Capture the cell that displays the provided text and extract its (x, y) central coordinate. 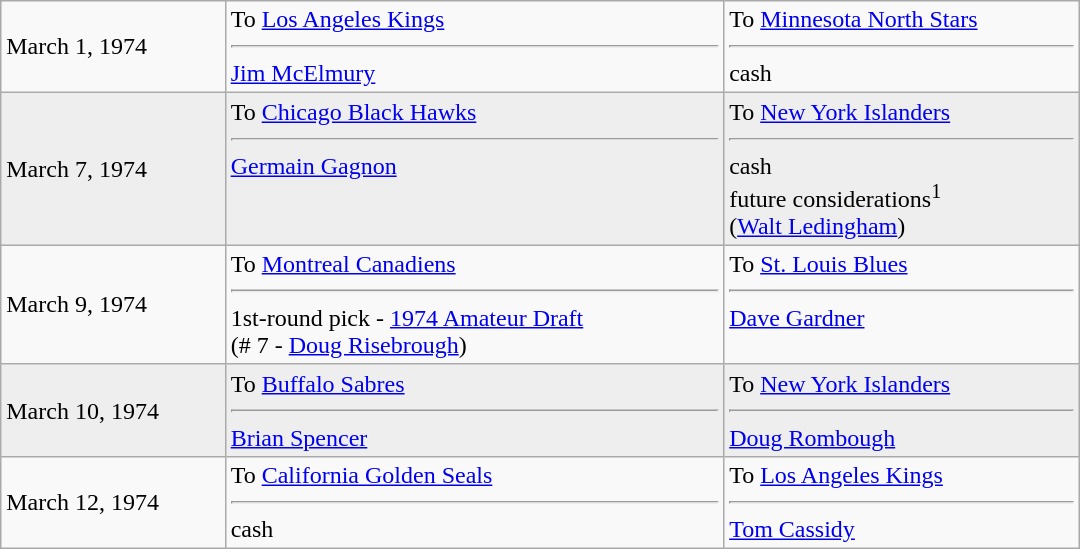
March 10, 1974 (113, 410)
To St. Louis BluesDave Gardner (902, 304)
To New York IslandersDoug Rombough (902, 410)
To New York Islanderscashfuture considerations1(Walt Ledingham) (902, 170)
March 9, 1974 (113, 304)
To California Golden Sealscash (474, 502)
To Los Angeles KingsJim McElmury (474, 47)
March 1, 1974 (113, 47)
March 7, 1974 (113, 170)
To Chicago Black HawksGermain Gagnon (474, 170)
To Los Angeles KingsTom Cassidy (902, 502)
March 12, 1974 (113, 502)
To Buffalo SabresBrian Spencer (474, 410)
To Montreal Canadiens1st-round pick - 1974 Amateur Draft(# 7 - Doug Risebrough) (474, 304)
To Minnesota North Starscash (902, 47)
